Find where the given text appears and provide that cell's center as [x, y] coordinate. 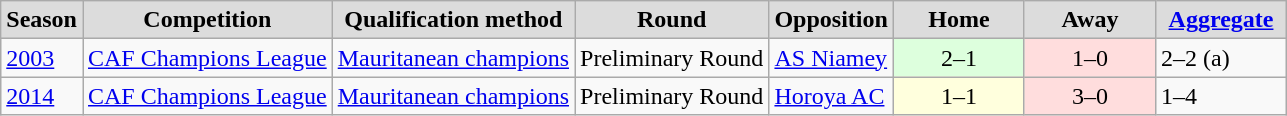
2–1 [958, 58]
2003 [42, 58]
3–0 [1090, 96]
2–2 (a) [1220, 58]
Away [1090, 20]
Qualification method [453, 20]
Round [672, 20]
1–0 [1090, 58]
1–1 [958, 96]
Home [958, 20]
Opposition [831, 20]
2014 [42, 96]
Competition [207, 20]
Horoya AC [831, 96]
Aggregate [1220, 20]
Season [42, 20]
AS Niamey [831, 58]
1–4 [1220, 96]
